Identify which cell holds the provided text, then report its (X, Y) central coordinate. 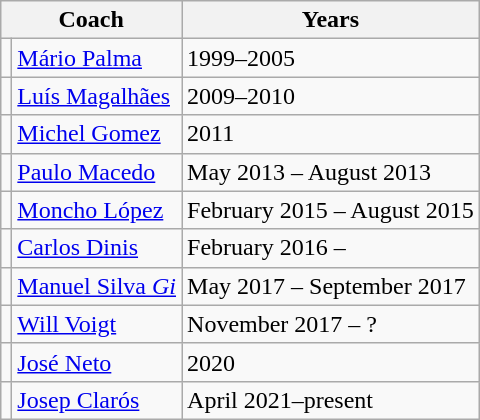
Michel Gomez (97, 134)
Luís Magalhães (97, 96)
Manuel Silva Gi (97, 286)
November 2017 – ? (331, 324)
Josep Clarós (97, 400)
May 2013 – August 2013 (331, 172)
Years (331, 20)
1999–2005 (331, 58)
April 2021–present (331, 400)
Coach (92, 20)
José Neto (97, 362)
February 2016 – (331, 248)
May 2017 – September 2017 (331, 286)
2011 (331, 134)
2009–2010 (331, 96)
2020 (331, 362)
Will Voigt (97, 324)
February 2015 – August 2015 (331, 210)
Paulo Macedo (97, 172)
Mário Palma (97, 58)
Carlos Dinis (97, 248)
Moncho López (97, 210)
